Output the [x, y] coordinate of the center of the cell containing the given text.  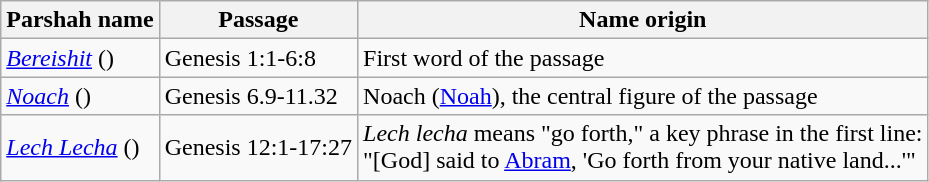
Noach (Noah), the central figure of the passage [643, 96]
Passage [258, 20]
Bereishit () [80, 58]
First word of the passage [643, 58]
Name origin [643, 20]
Lech Lecha () [80, 148]
Genesis 6.9-11.32 [258, 96]
Noach () [80, 96]
Parshah name [80, 20]
Genesis 12:1-17:27 [258, 148]
Genesis 1:1-6:8 [258, 58]
Lech lecha means "go forth," a key phrase in the first line: "[God] said to Abram, 'Go forth from your native land...'" [643, 148]
